Extract the [X, Y] coordinate from the center of the cell holding the provided text.  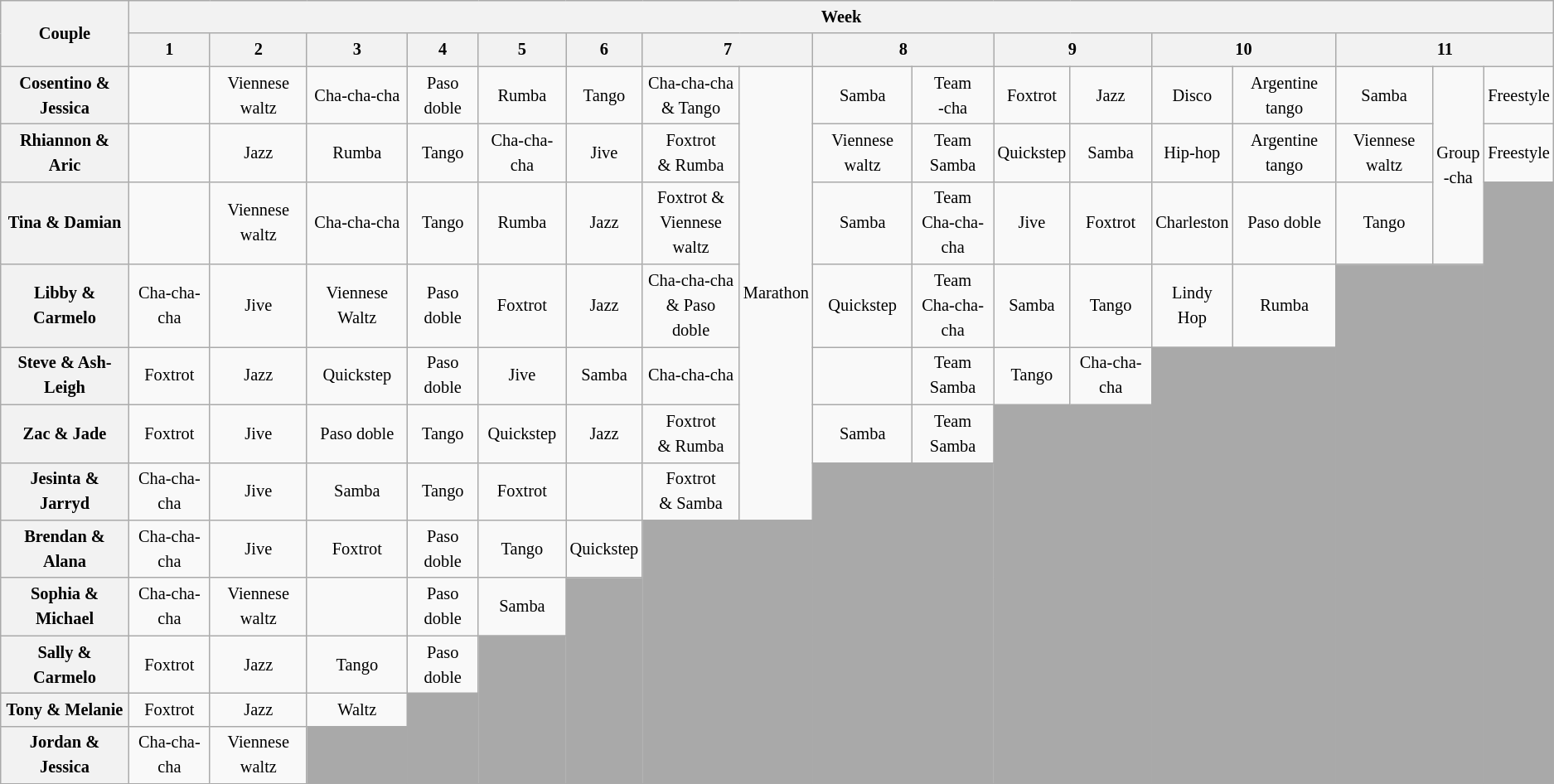
Rhiannon & Aric [65, 152]
Sally & Carmelo [65, 665]
Tina & Damian [65, 223]
Viennese Waltz [356, 306]
Jordan & Jessica [65, 755]
Disco [1192, 95]
10 [1243, 50]
4 [443, 50]
Group-cha [1458, 166]
Sophia & Michael [65, 607]
Charleston [1192, 223]
3 [356, 50]
Steve & Ash-Leigh [65, 375]
6 [604, 50]
8 [903, 50]
5 [522, 50]
Team-cha [952, 95]
2 [259, 50]
Cosentino & Jessica [65, 95]
Brendan & Alana [65, 549]
Lindy Hop [1192, 306]
Libby & Carmelo [65, 306]
Zac & Jade [65, 433]
1 [169, 50]
Team Samba [952, 433]
Foxtrot& Samba [691, 491]
Jesinta & Jarryd [65, 491]
Couple [65, 33]
Week [841, 17]
9 [1072, 50]
Hip-hop [1192, 152]
Marathon [776, 293]
Cha-cha-cha& Tango [691, 95]
7 [728, 50]
Tony & Melanie [65, 709]
Waltz [356, 709]
Foxtrot &Viennese waltz [691, 223]
Cha-cha-cha& Paso doble [691, 306]
11 [1445, 50]
